From the cell containing the given text, extract its center point as (X, Y) coordinate. 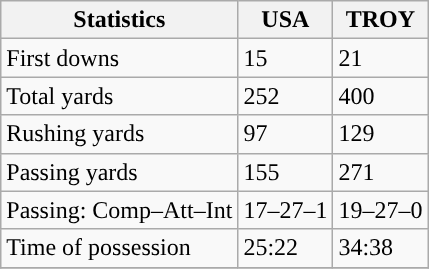
129 (380, 134)
19–27–0 (380, 210)
15 (286, 58)
Time of possession (120, 248)
First downs (120, 58)
25:22 (286, 248)
Passing yards (120, 172)
Passing: Comp–Att–Int (120, 210)
21 (380, 58)
271 (380, 172)
USA (286, 20)
252 (286, 96)
Total yards (120, 96)
97 (286, 134)
400 (380, 96)
Statistics (120, 20)
Rushing yards (120, 134)
17–27–1 (286, 210)
155 (286, 172)
34:38 (380, 248)
TROY (380, 20)
